Extract the [X, Y] coordinate from the center of the cell holding the provided text.  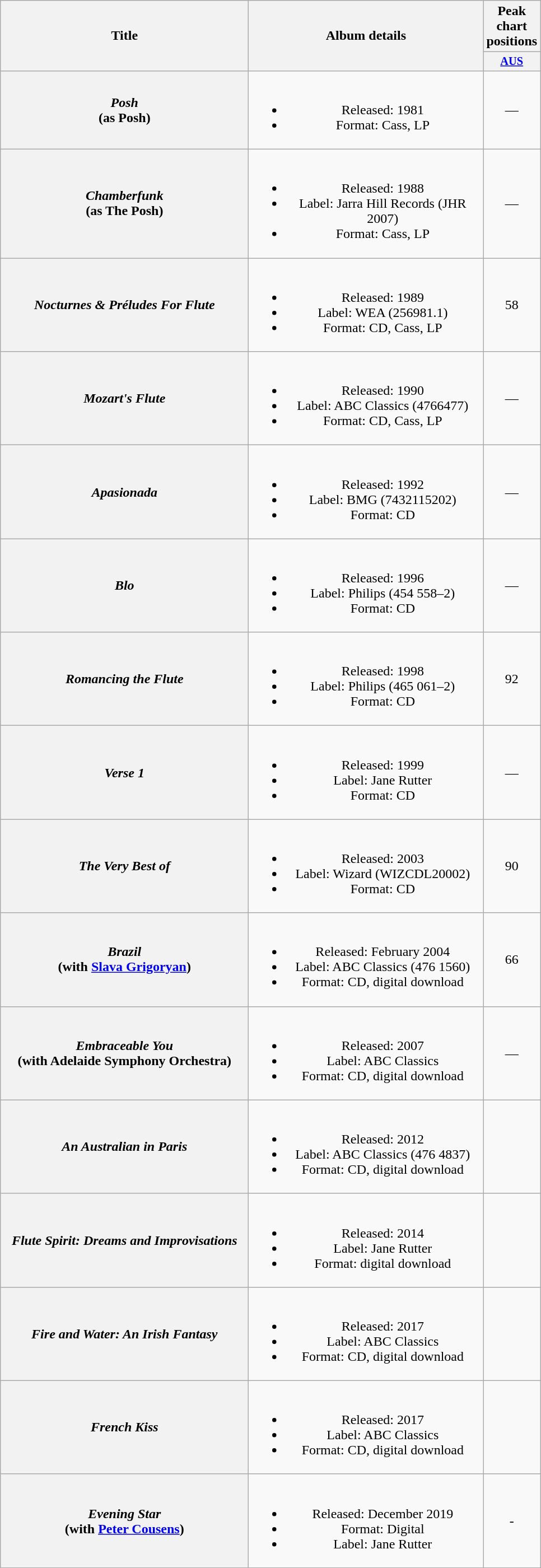
Released: 1989Label: WEA (256981.1)Format: CD, Cass, LP [366, 305]
AUS [512, 62]
66 [512, 960]
Mozart's Flute [124, 399]
Released: 2003Label: Wizard (WIZCDL20002)Format: CD [366, 866]
Blo [124, 586]
Verse 1 [124, 773]
92 [512, 679]
Apasionada [124, 492]
Released: 1981Format: Cass, LP [366, 110]
Embraceable You (with Adelaide Symphony Orchestra) [124, 1053]
The Very Best of [124, 866]
Released: 1988Label: Jarra Hill Records (JHR 2007)Format: Cass, LP [366, 204]
Flute Spirit: Dreams and Improvisations [124, 1240]
Brazil (with Slava Grigoryan) [124, 960]
Released: 2007Label: ABC ClassicsFormat: CD, digital download [366, 1053]
Romancing the Flute [124, 679]
Released: 1990Label: ABC Classics (4766477)Format: CD, Cass, LP [366, 399]
Chamberfunk (as The Posh) [124, 204]
Released: December 2019Format: DigitalLabel: Jane Rutter [366, 1521]
Released: 1998Label: Philips (465 061–2)Format: CD [366, 679]
Album details [366, 36]
Released: 1992Label: BMG (7432115202)Format: CD [366, 492]
Released: 1996Label: Philips (454 558–2)Format: CD [366, 586]
Peak chart positions [512, 26]
Fire and Water: An Irish Fantasy [124, 1334]
Released: 2014Label: Jane RutterFormat: digital download [366, 1240]
Nocturnes & Préludes For Flute [124, 305]
Released: 1999Label: Jane RutterFormat: CD [366, 773]
58 [512, 305]
Released: February 2004Label: ABC Classics (476 1560)Format: CD, digital download [366, 960]
Title [124, 36]
Posh (as Posh) [124, 110]
An Australian in Paris [124, 1147]
French Kiss [124, 1427]
90 [512, 866]
- [512, 1521]
Evening Star (with Peter Cousens) [124, 1521]
Released: 2012Label: ABC Classics (476 4837)Format: CD, digital download [366, 1147]
